Output the [X, Y] coordinate of the center of the cell containing the given text.  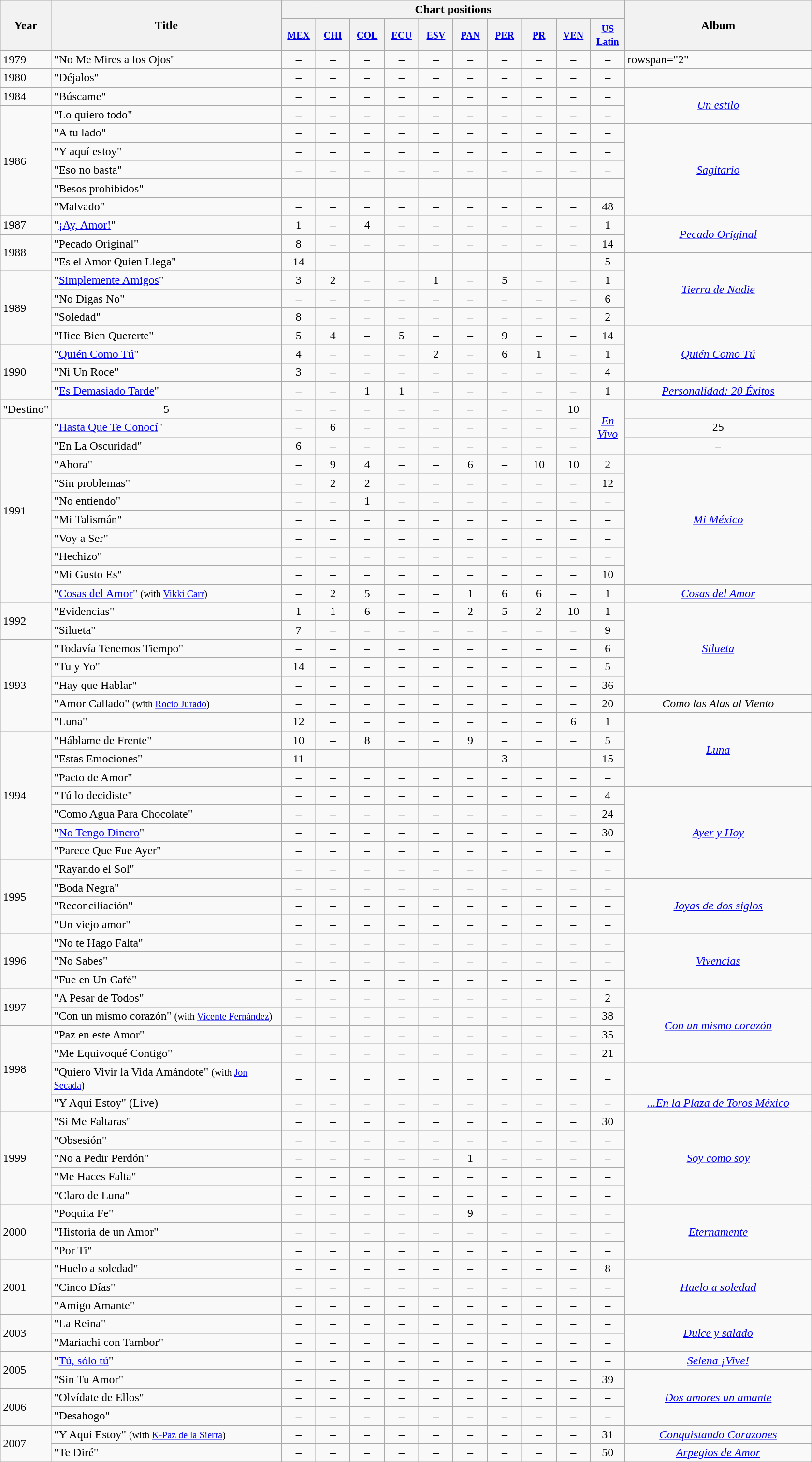
"Rayando el Sol" [166, 869]
Personalidad: 20 Éxitos [718, 391]
"Hechizo" [166, 556]
"Parece Que Fue Ayer" [166, 851]
1987 [26, 225]
"Simplemente Amigos" [166, 280]
"Lo quiero todo" [166, 115]
2006 [26, 1406]
39 [608, 1379]
"Y Aquí Estoy" (Live) [166, 1103]
"Y aquí estoy" [166, 151]
Album [718, 25]
Tierra de Nadie [718, 290]
"Fue en Un Café" [166, 980]
Chart positions [453, 10]
Huelo a soledad [718, 1287]
1990 [26, 372]
MEX [299, 35]
Con un mismo corazón [718, 1025]
"Poquita Fe" [166, 1213]
"Ni Un Roce" [166, 372]
Mi México [718, 519]
PR [539, 35]
"No Tengo Dinero" [166, 832]
"Mariachi con Tambor" [166, 1342]
"Desahogo" [166, 1416]
VEN [573, 35]
Sagitario [718, 170]
"Voy a Ser" [166, 538]
"Háblame de Frente" [166, 740]
"Hice Bien Quererte" [166, 336]
"Reconciliación" [166, 906]
Eternamente [718, 1232]
"Hay que Hablar" [166, 685]
"¡Ay, Amor!" [166, 225]
35 [608, 1035]
"Como Agua Para Chocolate" [166, 814]
"Tú, sólo tú" [166, 1360]
"Eso no basta" [166, 170]
2001 [26, 1287]
"Destino" [26, 409]
En Vivo [608, 427]
25 [718, 427]
"No te Hago Falta" [166, 943]
"Malvado" [166, 206]
"Si Me Faltaras" [166, 1121]
1991 [26, 511]
Como las Alas al Viento [718, 703]
"Todavía Tenemos Tiempo" [166, 648]
Conquistando Corazones [718, 1434]
38 [608, 1016]
"Sin problemas" [166, 482]
"Es Demasiado Tarde" [166, 391]
"Ahora" [166, 464]
36 [608, 685]
"Es el Amor Quien Llega" [166, 262]
2005 [26, 1370]
15 [608, 759]
"Luna" [166, 722]
"Pacto de Amor" [166, 777]
24 [608, 814]
Soy como soy [718, 1158]
Dos amores un amante [718, 1397]
"Cosas del Amor" (with Vikki Carr) [166, 593]
"Quiero Vivir la Vida Amándote" (with Jon Secada) [166, 1078]
"Evidencias" [166, 612]
Cosas del Amor [718, 593]
"Me Equivoqué Contigo" [166, 1053]
"Historia de un Amor" [166, 1232]
Joyas de dos siglos [718, 906]
1988 [26, 252]
1994 [26, 795]
Dulce y salado [718, 1333]
"Boda Negra" [166, 888]
"Paz en este Amor" [166, 1035]
Luna [718, 749]
"Y Aquí Estoy" (with K-Paz de la Sierra) [166, 1434]
"Mi Talismán" [166, 519]
2003 [26, 1333]
ECU [401, 35]
7 [299, 630]
1995 [26, 897]
1998 [26, 1068]
48 [608, 206]
"Amor Callado" (with Rocío Jurado) [166, 703]
1999 [26, 1158]
1996 [26, 961]
1984 [26, 96]
Arpegios de Amor [718, 1453]
1992 [26, 621]
2007 [26, 1444]
"A tu lado" [166, 133]
ESV [436, 35]
"Te Diré" [166, 1453]
rowspan="2" [718, 59]
CHI [333, 35]
"Amigo Amante" [166, 1305]
"La Reina" [166, 1324]
Un estilo [718, 105]
"Sin Tu Amor" [166, 1379]
50 [608, 1453]
"A Pesar de Todos" [166, 998]
"Quién Como Tú" [166, 354]
Year [26, 25]
"No a Pedir Perdón" [166, 1158]
21 [608, 1053]
"Tu y Yo" [166, 667]
"Búscame" [166, 96]
"No entiendo" [166, 501]
"Olvídate de Ellos" [166, 1397]
...En la Plaza de Toros México [718, 1103]
"Pecado Original" [166, 243]
PAN [470, 35]
PER [505, 35]
"Hasta Que Te Conocí" [166, 427]
"No Sabes" [166, 961]
11 [299, 759]
1993 [26, 685]
1986 [26, 161]
"Un viejo amor" [166, 924]
"Mi Gusto Es" [166, 575]
Quién Como Tú [718, 354]
Silueta [718, 648]
Pecado Original [718, 234]
"Me Haces Falta" [166, 1177]
1989 [26, 308]
"En La Oscuridad" [166, 446]
1979 [26, 59]
"Cinco Días" [166, 1287]
COL [367, 35]
31 [608, 1434]
Title [166, 25]
"Soledad" [166, 317]
"Por Ti" [166, 1250]
"Con un mismo corazón" (with Vicente Fernández) [166, 1016]
Ayer y Hoy [718, 832]
2000 [26, 1232]
"Estas Emociones" [166, 759]
US Latin [608, 35]
"No Digas No" [166, 299]
"Silueta" [166, 630]
1997 [26, 1007]
"Obsesión" [166, 1140]
"No Me Mires a los Ojos" [166, 59]
"Déjalos" [166, 78]
"Besos prohibidos" [166, 188]
20 [608, 703]
"Claro de Luna" [166, 1195]
Vivencias [718, 961]
Selena ¡Vive! [718, 1360]
"Tú lo decidiste" [166, 795]
"Huelo a soledad" [166, 1269]
1980 [26, 78]
